Find where the given text appears and provide that cell's center as (X, Y) coordinate. 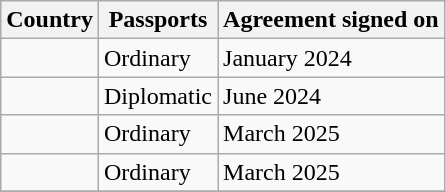
Country (50, 20)
Agreement signed on (332, 20)
Diplomatic (158, 96)
Passports (158, 20)
June 2024 (332, 96)
January 2024 (332, 58)
